Find where the given text appears and provide that cell's center as [X, Y] coordinate. 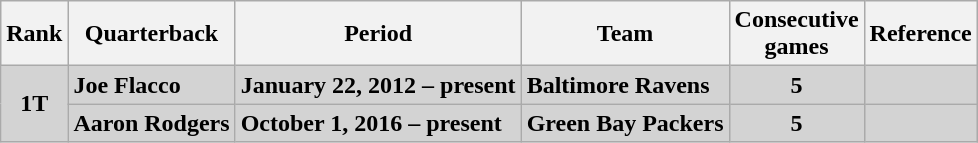
Period [378, 34]
January 22, 2012 – present [378, 85]
Reference [920, 34]
Aaron Rodgers [152, 123]
Team [625, 34]
Rank [34, 34]
Green Bay Packers [625, 123]
Baltimore Ravens [625, 85]
Consecutivegames [796, 34]
October 1, 2016 – present [378, 123]
Joe Flacco [152, 85]
Quarterback [152, 34]
1T [34, 104]
